Provide the [x, y] coordinate of the cell's center where the given text is located.  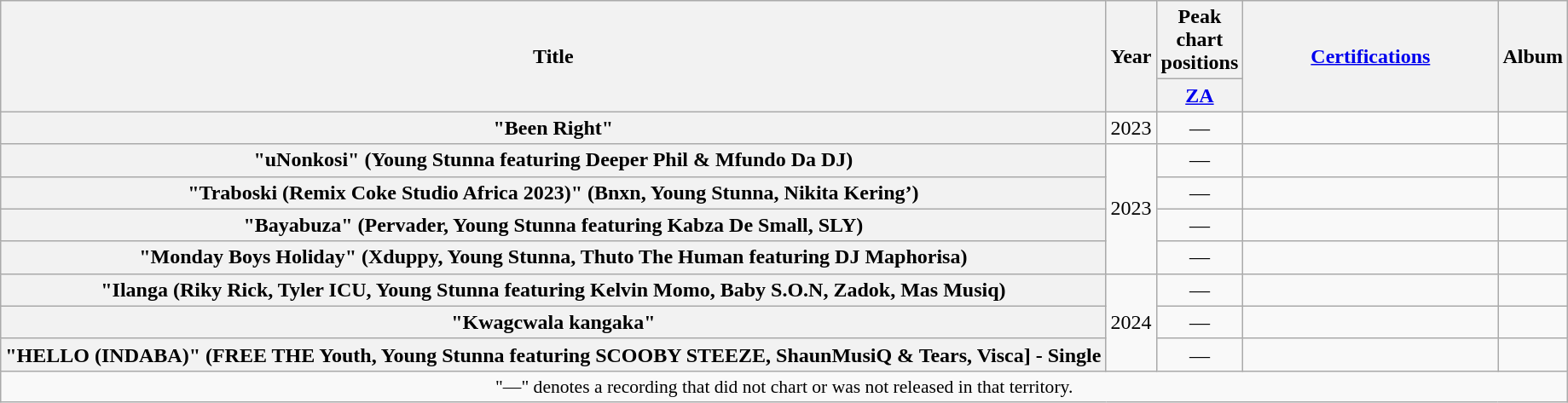
Title [553, 56]
2024 [1131, 322]
Album [1533, 56]
"Bayabuza" (Pervader, Young Stunna featuring Kabza De Small, SLY) [553, 225]
"—" denotes a recording that did not chart or was not released in that territory. [784, 386]
"HELLO (INDABA)" (FREE THE Youth, Young Stunna featuring SCOOBY STEEZE, ShaunMusiQ & Tears, Visca] - Single [553, 354]
Certifications [1371, 56]
"Ilanga (Riky Rick, Tyler ICU, Young Stunna featuring Kelvin Momo, Baby S.O.N, Zadok, Mas Musiq) [553, 290]
"Traboski (Remix Coke Studio Africa 2023)" (Bnxn, Young Stunna, Nikita Kering’) [553, 193]
Year [1131, 56]
ZA [1200, 95]
"Monday Boys Holiday" (Xduppy, Young Stunna, Thuto The Human featuring DJ Maphorisa) [553, 257]
"uNonkosi" (Young Stunna featuring Deeper Phil & Mfundo Da DJ) [553, 160]
Peak chart positions [1200, 40]
"Kwagcwala kangaka" [553, 322]
"Been Right" [553, 128]
